Detect which cell encompasses the target text, then output its [x, y] center coordinate. 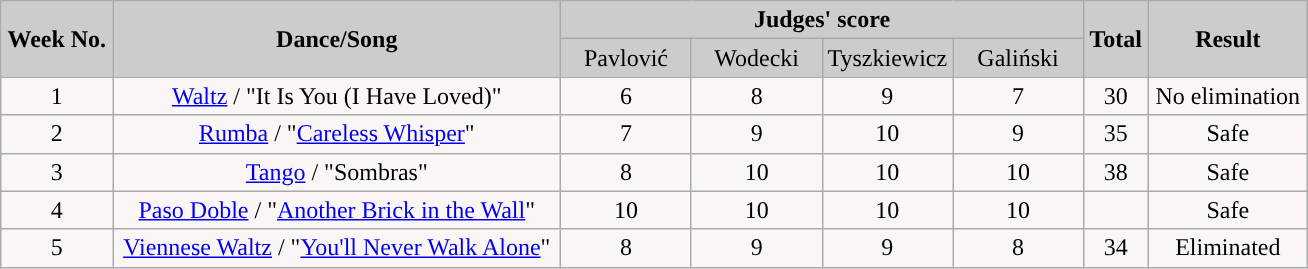
Dance/Song [337, 39]
Judges' score [822, 20]
Total [1116, 39]
Paso Doble / "Another Brick in the Wall" [337, 210]
Tyszkiewicz [888, 58]
Wodecki [756, 58]
Week No. [57, 39]
3 [57, 172]
6 [626, 96]
Eliminated [1228, 248]
30 [1116, 96]
Pavlović [626, 58]
No elimination [1228, 96]
4 [57, 210]
Galiński [1018, 58]
Tango / "Sombras" [337, 172]
5 [57, 248]
1 [57, 96]
34 [1116, 248]
2 [57, 134]
Waltz / "It Is You (I Have Loved)" [337, 96]
38 [1116, 172]
Rumba / "Careless Whisper" [337, 134]
Result [1228, 39]
35 [1116, 134]
Viennese Waltz / "You'll Never Walk Alone" [337, 248]
